Search for the cell housing the specified text and yield its [x, y] center coordinate. 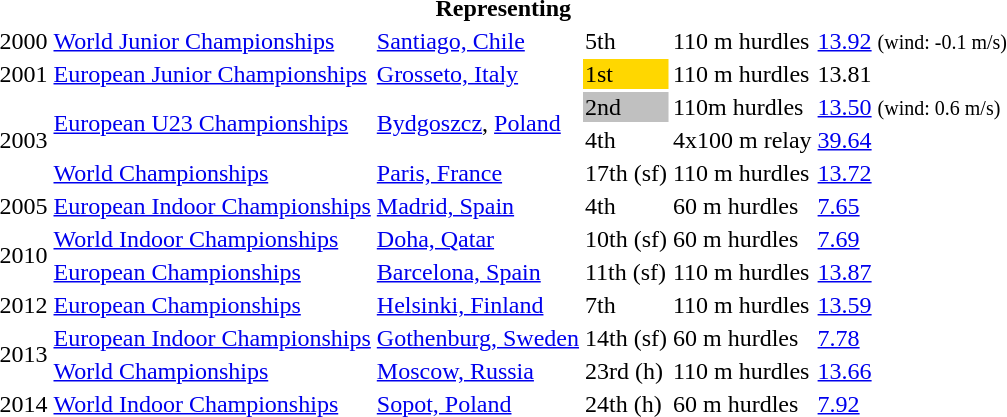
Madrid, Spain [478, 206]
World Junior Championships [212, 41]
5th [626, 41]
Barcelona, Spain [478, 272]
4x100 m relay [742, 140]
Santiago, Chile [478, 41]
Moscow, Russia [478, 371]
23rd (h) [626, 371]
European Junior Championships [212, 74]
17th (sf) [626, 173]
World Indoor Championships [212, 239]
Gothenburg, Sweden [478, 338]
2nd [626, 107]
11th (sf) [626, 272]
Bydgoszcz, Poland [478, 124]
1st [626, 74]
Grosseto, Italy [478, 74]
7th [626, 305]
Paris, France [478, 173]
110m hurdles [742, 107]
Helsinki, Finland [478, 305]
10th (sf) [626, 239]
European U23 Championships [212, 124]
Doha, Qatar [478, 239]
14th (sf) [626, 338]
